Extract the [X, Y] coordinate from the center of the cell holding the provided text.  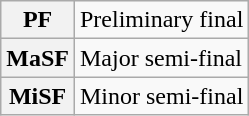
MaSF [38, 58]
PF [38, 20]
Minor semi-final [161, 96]
Major semi-final [161, 58]
MiSF [38, 96]
Preliminary final [161, 20]
